Find where the given text appears and provide that cell's center as (X, Y) coordinate. 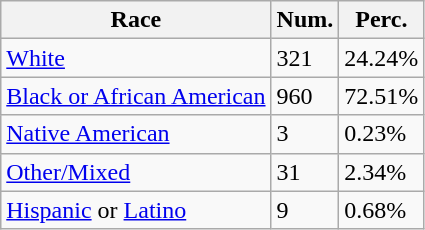
Other/Mixed (136, 172)
Native American (136, 134)
9 (305, 210)
3 (305, 134)
Perc. (382, 20)
960 (305, 96)
Num. (305, 20)
Hispanic or Latino (136, 210)
72.51% (382, 96)
Race (136, 20)
24.24% (382, 58)
Black or African American (136, 96)
2.34% (382, 172)
31 (305, 172)
0.23% (382, 134)
0.68% (382, 210)
321 (305, 58)
White (136, 58)
